From the cell containing the given text, extract its center point as (x, y) coordinate. 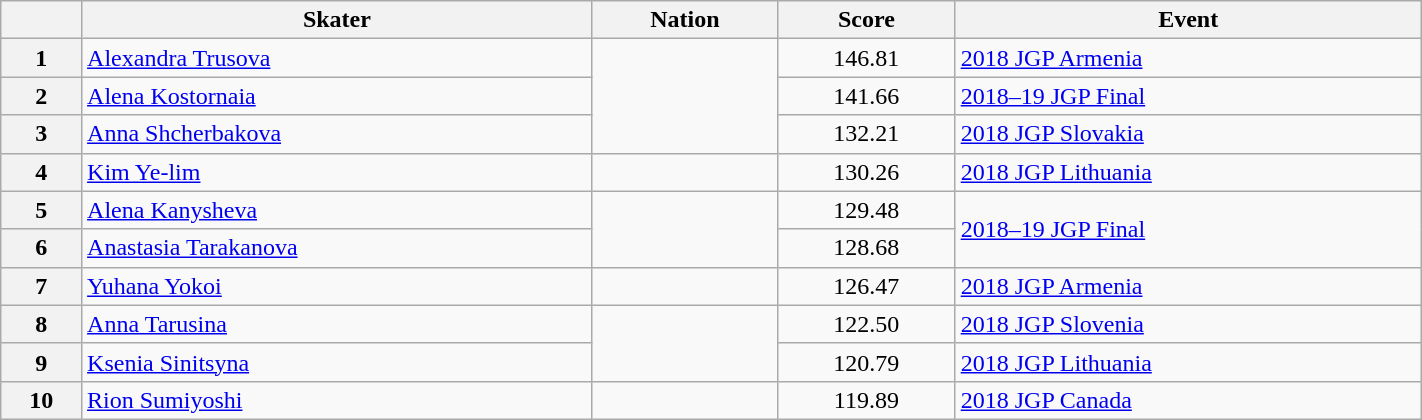
1 (42, 58)
5 (42, 210)
Anastasia Tarakanova (338, 248)
146.81 (867, 58)
7 (42, 286)
Anna Tarusina (338, 324)
Alena Kostornaia (338, 96)
8 (42, 324)
Kim Ye-lim (338, 172)
122.50 (867, 324)
120.79 (867, 362)
6 (42, 248)
2018 JGP Canada (1188, 400)
Nation (684, 20)
Skater (338, 20)
Ksenia Sinitsyna (338, 362)
4 (42, 172)
132.21 (867, 134)
2 (42, 96)
128.68 (867, 248)
130.26 (867, 172)
126.47 (867, 286)
Yuhana Yokoi (338, 286)
129.48 (867, 210)
Anna Shcherbakova (338, 134)
2018 JGP Slovakia (1188, 134)
Score (867, 20)
Alena Kanysheva (338, 210)
2018 JGP Slovenia (1188, 324)
9 (42, 362)
119.89 (867, 400)
Event (1188, 20)
10 (42, 400)
3 (42, 134)
Rion Sumiyoshi (338, 400)
141.66 (867, 96)
Alexandra Trusova (338, 58)
